From the cell containing the given text, extract its center point as (X, Y) coordinate. 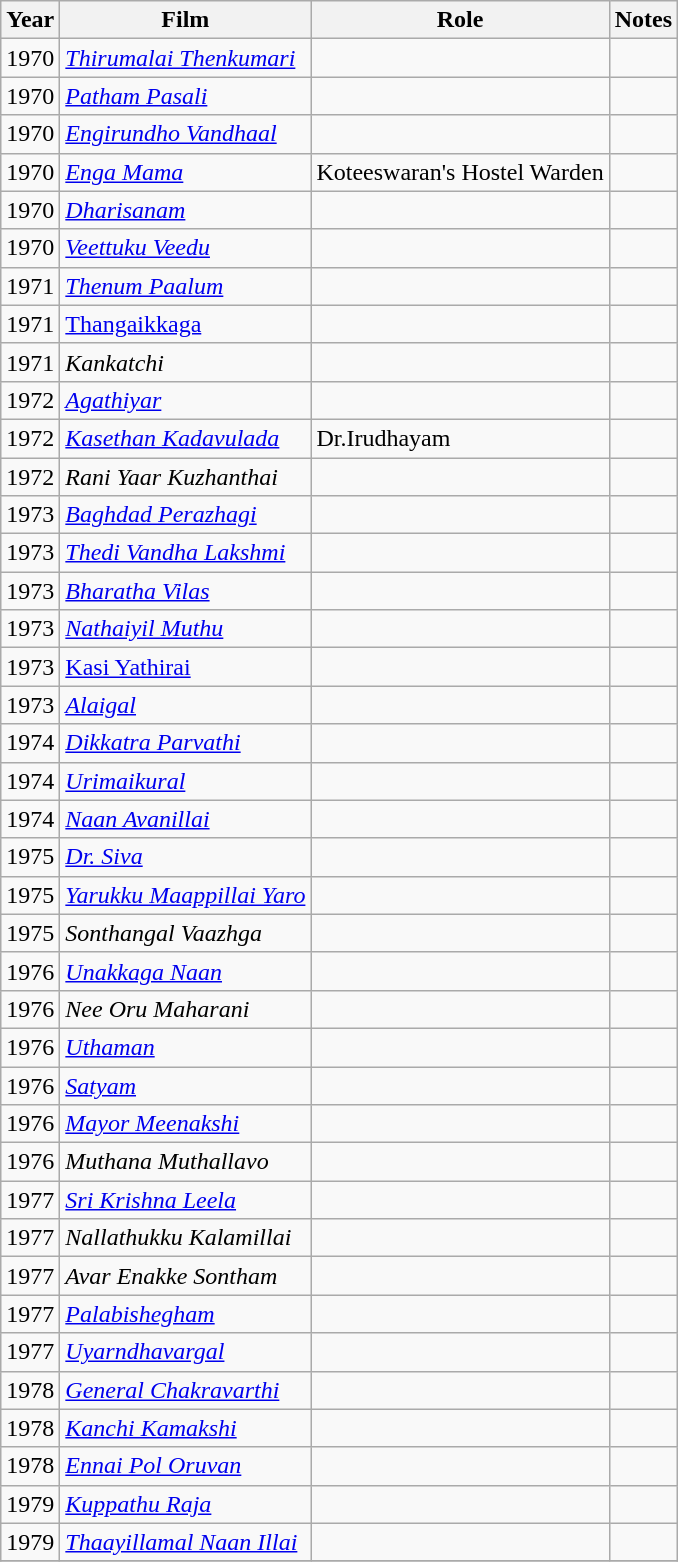
Kuppathu Raja (186, 1504)
Enga Mama (186, 172)
Sri Krishna Leela (186, 1200)
Thangaikkaga (186, 324)
Kasethan Kadavulada (186, 438)
Film (186, 20)
Bharatha Vilas (186, 591)
Dharisanam (186, 210)
Year (30, 20)
Unakkaga Naan (186, 971)
Notes (643, 20)
Nee Oru Maharani (186, 1009)
Kanchi Kamakshi (186, 1428)
Uyarndhavargal (186, 1352)
Engirundho Vandhaal (186, 134)
Nallathukku Kalamillai (186, 1238)
Dr. Siva (186, 857)
Thenum Paalum (186, 286)
Yarukku Maappillai Yaro (186, 895)
Sonthangal Vaazhga (186, 933)
Thaayillamal Naan Illai (186, 1542)
Koteeswaran's Hostel Warden (460, 172)
Thedi Vandha Lakshmi (186, 553)
Agathiyar (186, 400)
Thirumalai Thenkumari (186, 58)
Ennai Pol Oruvan (186, 1466)
Dikkatra Parvathi (186, 743)
Dr.Irudhayam (460, 438)
Veettuku Veedu (186, 248)
Naan Avanillai (186, 819)
Baghdad Perazhagi (186, 515)
Kankatchi (186, 362)
Muthana Muthallavo (186, 1162)
Role (460, 20)
Urimaikural (186, 781)
Nathaiyil Muthu (186, 629)
Satyam (186, 1085)
Mayor Meenakshi (186, 1124)
Patham Pasali (186, 96)
Alaigal (186, 705)
Avar Enakke Sontham (186, 1276)
Kasi Yathirai (186, 667)
General Chakravarthi (186, 1390)
Rani Yaar Kuzhanthai (186, 477)
Palabishegham (186, 1314)
Uthaman (186, 1047)
